Output the (X, Y) coordinate of the center of the cell containing the given text.  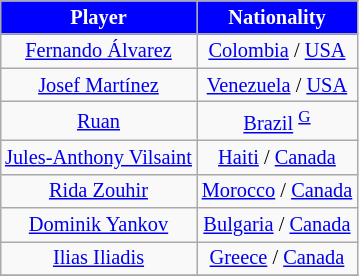
Ruan (98, 120)
Ilias Iliadis (98, 258)
Jules-Anthony Vilsaint (98, 157)
Rida Zouhir (98, 191)
Venezuela / USA (277, 85)
Nationality (277, 17)
Haiti / Canada (277, 157)
Colombia / USA (277, 51)
Greece / Canada (277, 258)
Brazil G (277, 120)
Josef Martínez (98, 85)
Fernando Álvarez (98, 51)
Dominik Yankov (98, 225)
Player (98, 17)
Morocco / Canada (277, 191)
Bulgaria / Canada (277, 225)
